Pinpoint the cell where the given text exists, returning its [x, y] midpoint coordinate. 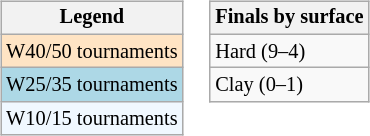
W10/15 tournaments [92, 119]
Hard (9–4) [289, 51]
W25/35 tournaments [92, 85]
Clay (0–1) [289, 85]
W40/50 tournaments [92, 51]
Legend [92, 18]
Finals by surface [289, 18]
